Extract the [X, Y] coordinate from the center of the cell holding the provided text.  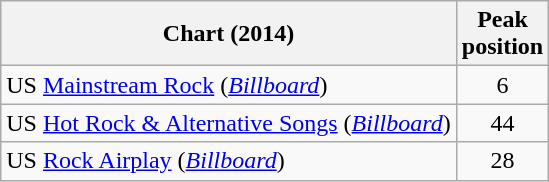
6 [502, 85]
US Rock Airplay (Billboard) [229, 161]
Chart (2014) [229, 34]
28 [502, 161]
Peakposition [502, 34]
US Mainstream Rock (Billboard) [229, 85]
US Hot Rock & Alternative Songs (Billboard) [229, 123]
44 [502, 123]
